From the cell containing the given text, extract its center point as (X, Y) coordinate. 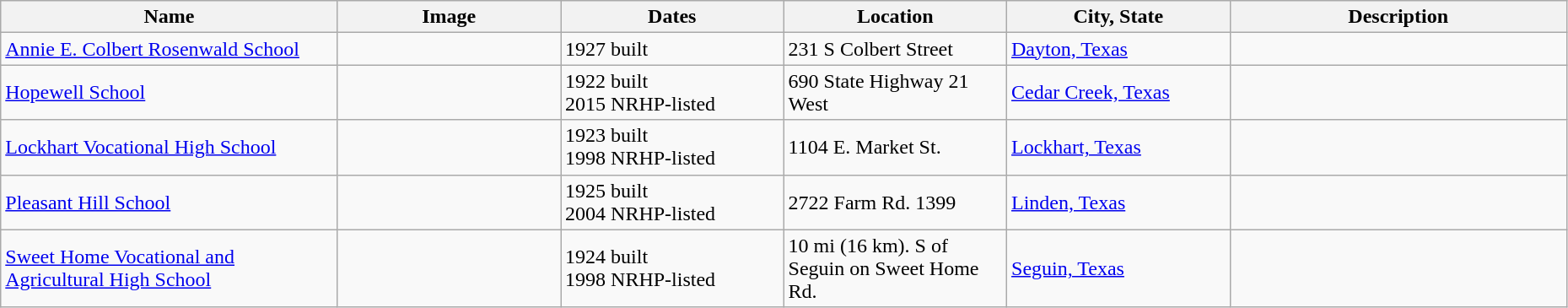
Hopewell School (169, 93)
Name (169, 17)
1924 built1998 NRHP-listed (672, 268)
Cedar Creek, Texas (1118, 93)
Lockhart Vocational High School (169, 147)
Location (895, 17)
Linden, Texas (1118, 203)
1922 built2015 NRHP-listed (672, 93)
1104 E. Market St. (895, 147)
Annie E. Colbert Rosenwald School (169, 49)
1923 built1998 NRHP-listed (672, 147)
231 S Colbert Street (895, 49)
Lockhart, Texas (1118, 147)
Dates (672, 17)
2722 Farm Rd. 1399 (895, 203)
Dayton, Texas (1118, 49)
Pleasant Hill School (169, 203)
690 State Highway 21 West (895, 93)
Image (449, 17)
Seguin, Texas (1118, 268)
1927 built (672, 49)
Sweet Home Vocational and Agricultural High School (169, 268)
1925 built2004 NRHP-listed (672, 203)
Description (1398, 17)
10 mi (16 km). S of Seguin on Sweet Home Rd. (895, 268)
City, State (1118, 17)
